Return [x, y] of the center of cell containing provided text 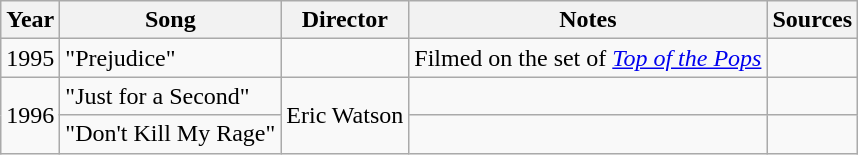
Director [345, 20]
Year [30, 20]
1996 [30, 115]
"Just for a Second" [170, 96]
Eric Watson [345, 115]
"Prejudice" [170, 58]
Song [170, 20]
1995 [30, 58]
Filmed on the set of Top of the Pops [588, 58]
Sources [812, 20]
Notes [588, 20]
"Don't Kill My Rage" [170, 134]
